Capture the cell that displays the provided text and extract its (x, y) central coordinate. 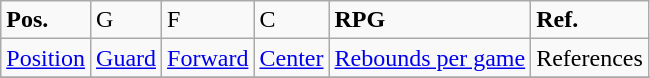
Forward (208, 58)
References (590, 58)
Pos. (46, 20)
Ref. (590, 20)
Rebounds per game (430, 58)
G (126, 20)
Position (46, 58)
F (208, 20)
Center (292, 58)
C (292, 20)
Guard (126, 58)
RPG (430, 20)
